Pinpoint the cell where the given text exists, returning its [X, Y] midpoint coordinate. 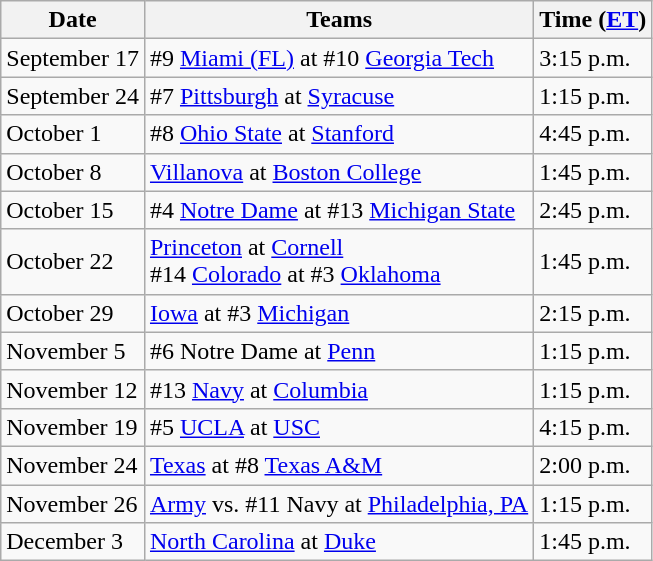
Iowa at #3 Michigan [338, 313]
4:45 p.m. [593, 134]
October 22 [73, 262]
#8 Ohio State at Stanford [338, 134]
Date [73, 20]
#4 Notre Dame at #13 Michigan State [338, 210]
Army vs. #11 Navy at Philadelphia, PA [338, 503]
2:00 p.m. [593, 465]
#6 Notre Dame at Penn [338, 351]
December 3 [73, 542]
November 5 [73, 351]
October 1 [73, 134]
#13 Navy at Columbia [338, 389]
4:15 p.m. [593, 427]
September 17 [73, 58]
Time (ET) [593, 20]
Princeton at Cornell#14 Colorado at #3 Oklahoma [338, 262]
Teams [338, 20]
#5 UCLA at USC [338, 427]
North Carolina at Duke [338, 542]
November 19 [73, 427]
November 12 [73, 389]
Villanova at Boston College [338, 172]
October 15 [73, 210]
#7 Pittsburgh at Syracuse [338, 96]
2:45 p.m. [593, 210]
October 29 [73, 313]
#9 Miami (FL) at #10 Georgia Tech [338, 58]
October 8 [73, 172]
3:15 p.m. [593, 58]
Texas at #8 Texas A&M [338, 465]
November 26 [73, 503]
November 24 [73, 465]
September 24 [73, 96]
2:15 p.m. [593, 313]
